Pinpoint the cell where the given text exists, returning its [x, y] midpoint coordinate. 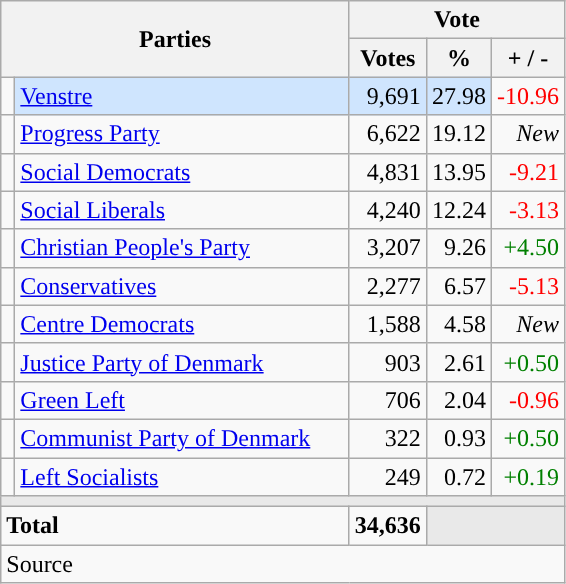
249 [388, 477]
0.72 [458, 477]
-0.96 [528, 400]
6.57 [458, 286]
34,636 [388, 526]
Social Liberals [182, 210]
2.61 [458, 362]
+0.19 [528, 477]
0.93 [458, 438]
Centre Democrats [182, 324]
Conservatives [182, 286]
+ / - [528, 58]
Total [176, 526]
2,277 [388, 286]
3,207 [388, 248]
6,622 [388, 134]
-3.13 [528, 210]
Votes [388, 58]
% [458, 58]
9.26 [458, 248]
-10.96 [528, 96]
12.24 [458, 210]
4,240 [388, 210]
Communist Party of Denmark [182, 438]
9,691 [388, 96]
Justice Party of Denmark [182, 362]
Green Left [182, 400]
19.12 [458, 134]
Venstre [182, 96]
Source [283, 564]
Vote [456, 20]
-9.21 [528, 172]
1,588 [388, 324]
903 [388, 362]
2.04 [458, 400]
4,831 [388, 172]
Christian People's Party [182, 248]
Parties [176, 39]
322 [388, 438]
Progress Party [182, 134]
706 [388, 400]
Left Socialists [182, 477]
Social Democrats [182, 172]
13.95 [458, 172]
4.58 [458, 324]
27.98 [458, 96]
+4.50 [528, 248]
-5.13 [528, 286]
